Extract the (x, y) coordinate from the center of the cell holding the provided text.  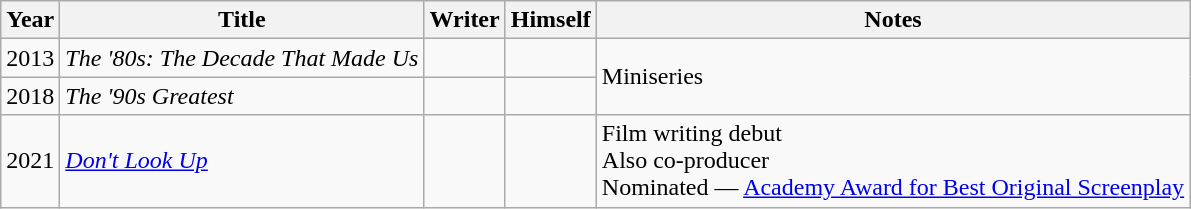
Title (242, 20)
The '80s: The Decade That Made Us (242, 58)
Notes (892, 20)
Writer (464, 20)
Year (30, 20)
2021 (30, 161)
Film writing debut Also co-producer Nominated — Academy Award for Best Original Screenplay (892, 161)
Himself (550, 20)
Miniseries (892, 77)
2018 (30, 96)
Don't Look Up (242, 161)
2013 (30, 58)
The '90s Greatest (242, 96)
